Scan for the cell matching the given text and deliver its [X, Y] coordinate at center. 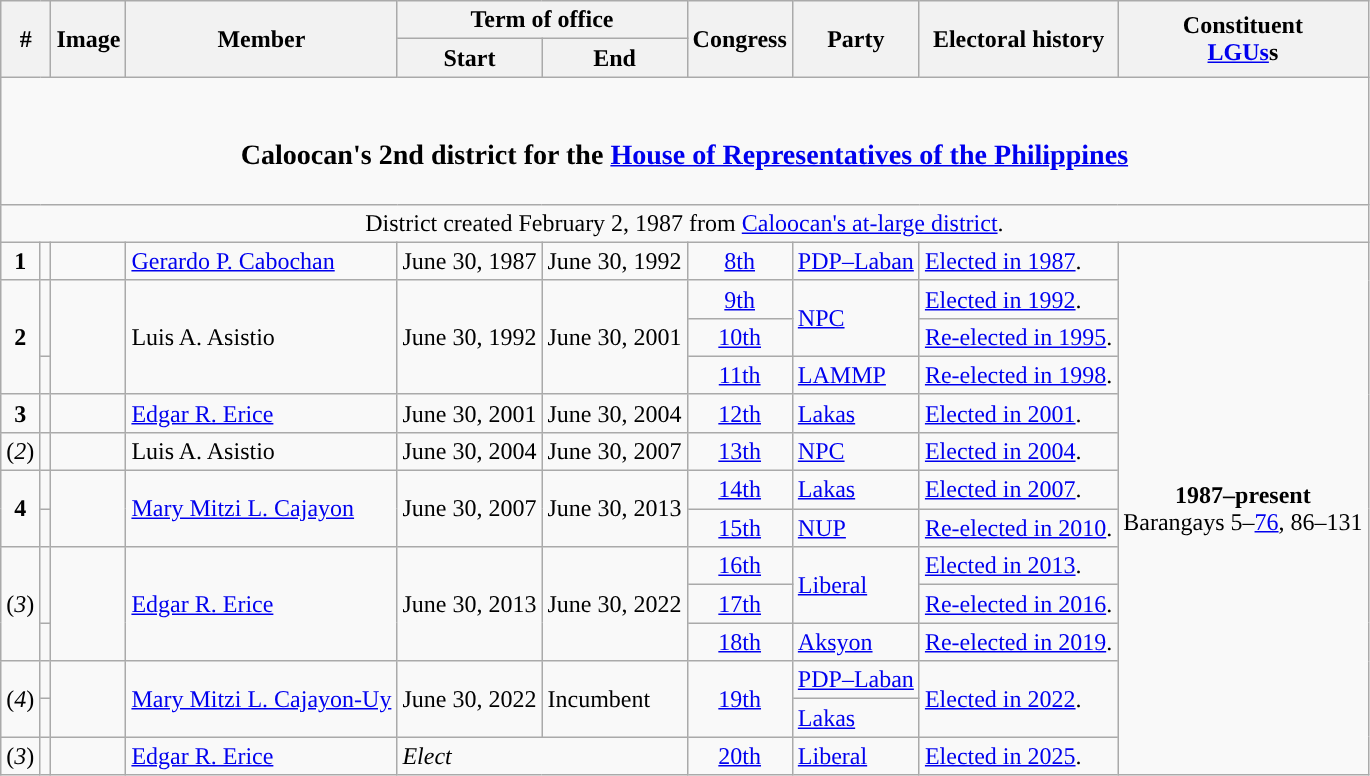
Term of office [542, 20]
15th [740, 528]
1987–presentBarangays 5–76, 86–131 [1243, 508]
Elected in 1992. [1018, 299]
End [614, 58]
Image [88, 39]
1 [20, 261]
Mary Mitzi L. Cajayon [262, 509]
NUP [856, 528]
9th [740, 299]
Member [262, 39]
8th [740, 261]
Elected in 1987. [1018, 261]
Gerardo P. Cabochan [262, 261]
(2) [20, 451]
Re-elected in 2019. [1018, 642]
LAMMP [856, 375]
18th [740, 642]
June 30, 1987 [470, 261]
11th [740, 375]
3 [20, 413]
Re-elected in 1998. [1018, 375]
Incumbent [614, 699]
Start [470, 58]
Caloocan's 2nd district for the House of Representatives of the Philippines [684, 140]
Congress [740, 39]
Mary Mitzi L. Cajayon-Uy [262, 699]
20th [740, 756]
17th [740, 604]
Re-elected in 1995. [1018, 337]
Elected in 2022. [1018, 699]
13th [740, 451]
Elected in 2004. [1018, 451]
Aksyon [856, 642]
District created February 2, 1987 from Caloocan's at-large district. [684, 223]
(4) [20, 699]
14th [740, 490]
Electoral history [1018, 39]
4 [20, 509]
Elected in 2025. [1018, 756]
Elected in 2007. [1018, 490]
Elected in 2013. [1018, 566]
10th [740, 337]
ConstituentLGUss [1243, 39]
12th [740, 413]
16th [740, 566]
Re-elected in 2016. [1018, 604]
Party [856, 39]
Elect [542, 756]
Elected in 2001. [1018, 413]
2 [20, 337]
Re-elected in 2010. [1018, 528]
# [26, 39]
19th [740, 699]
